For the text-containing cell, return its midpoint in (x, y) coordinate format. 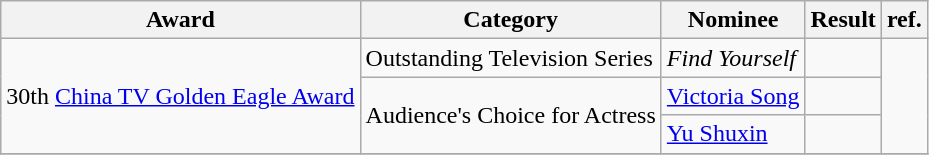
Outstanding Television Series (510, 58)
Result (843, 20)
Audience's Choice for Actress (510, 115)
Award (180, 20)
Victoria Song (733, 96)
Yu Shuxin (733, 134)
30th China TV Golden Eagle Award (180, 96)
Category (510, 20)
Find Yourself (733, 58)
ref. (904, 20)
Nominee (733, 20)
